Provide the [X, Y] coordinate of the cell's center where the given text is located.  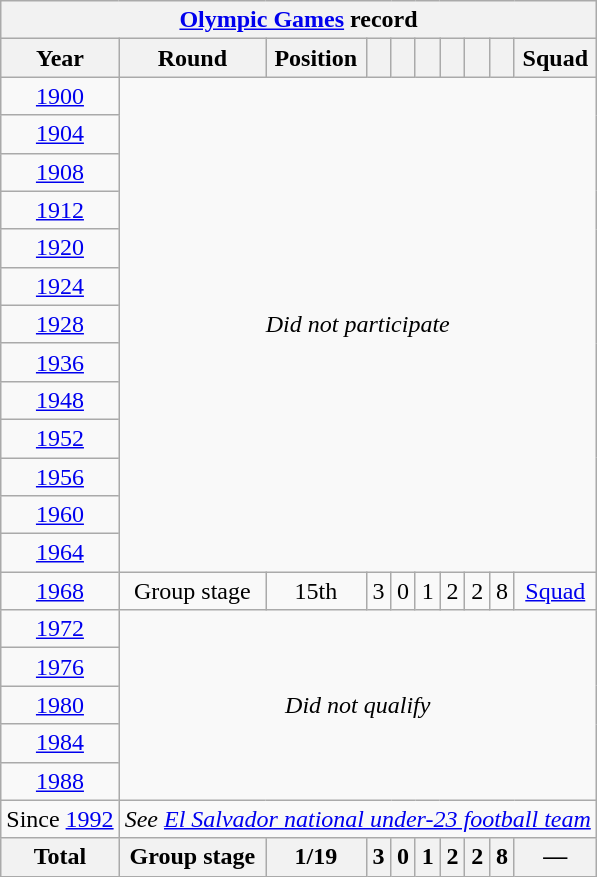
1984 [60, 743]
1936 [60, 362]
1956 [60, 477]
1904 [60, 134]
1980 [60, 705]
1908 [60, 172]
1/19 [316, 857]
1948 [60, 400]
Did not qualify [358, 705]
See El Salvador national under-23 football team [358, 819]
Did not participate [358, 324]
15th [316, 591]
Since 1992 [60, 819]
1952 [60, 438]
1968 [60, 591]
1972 [60, 629]
Total [60, 857]
Round [192, 58]
Year [60, 58]
1912 [60, 210]
1924 [60, 286]
1928 [60, 324]
Position [316, 58]
1964 [60, 553]
Olympic Games record [299, 20]
1976 [60, 667]
1960 [60, 515]
— [555, 857]
1920 [60, 248]
1988 [60, 781]
1900 [60, 96]
